Provide the [X, Y] coordinate of the cell's center where the given text is located.  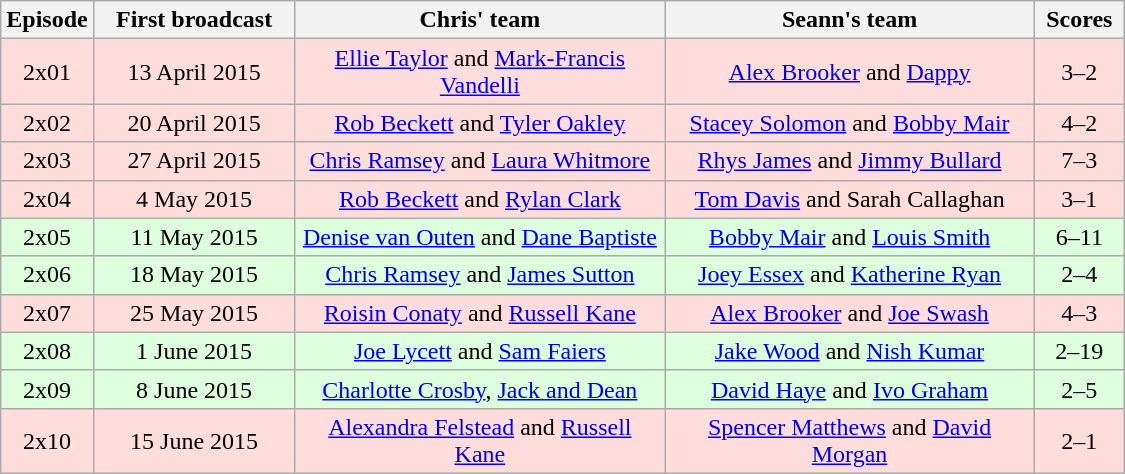
Alexandra Felstead and Russell Kane [480, 440]
Rob Beckett and Tyler Oakley [480, 123]
2–1 [1079, 440]
Joe Lycett and Sam Faiers [480, 351]
Denise van Outen and Dane Baptiste [480, 237]
2x05 [47, 237]
4–3 [1079, 313]
2x04 [47, 199]
Chris' team [480, 20]
Chris Ramsey and James Sutton [480, 275]
2x07 [47, 313]
4–2 [1079, 123]
2x01 [47, 72]
27 April 2015 [194, 161]
Alex Brooker and Joe Swash [850, 313]
1 June 2015 [194, 351]
6–11 [1079, 237]
8 June 2015 [194, 389]
4 May 2015 [194, 199]
Roisin Conaty and Russell Kane [480, 313]
20 April 2015 [194, 123]
Rhys James and Jimmy Bullard [850, 161]
Alex Brooker and Dappy [850, 72]
Scores [1079, 20]
13 April 2015 [194, 72]
Ellie Taylor and Mark-Francis Vandelli [480, 72]
2x09 [47, 389]
First broadcast [194, 20]
2x06 [47, 275]
Jake Wood and Nish Kumar [850, 351]
Rob Beckett and Rylan Clark [480, 199]
18 May 2015 [194, 275]
Joey Essex and Katherine Ryan [850, 275]
2–5 [1079, 389]
Spencer Matthews and David Morgan [850, 440]
Charlotte Crosby, Jack and Dean [480, 389]
Seann's team [850, 20]
2x08 [47, 351]
2x10 [47, 440]
7–3 [1079, 161]
11 May 2015 [194, 237]
25 May 2015 [194, 313]
Tom Davis and Sarah Callaghan [850, 199]
David Haye and Ivo Graham [850, 389]
Bobby Mair and Louis Smith [850, 237]
2x02 [47, 123]
Episode [47, 20]
15 June 2015 [194, 440]
Stacey Solomon and Bobby Mair [850, 123]
2x03 [47, 161]
3–1 [1079, 199]
3–2 [1079, 72]
2–19 [1079, 351]
2–4 [1079, 275]
Chris Ramsey and Laura Whitmore [480, 161]
